Output the (x, y) coordinate of the center of the cell containing the given text.  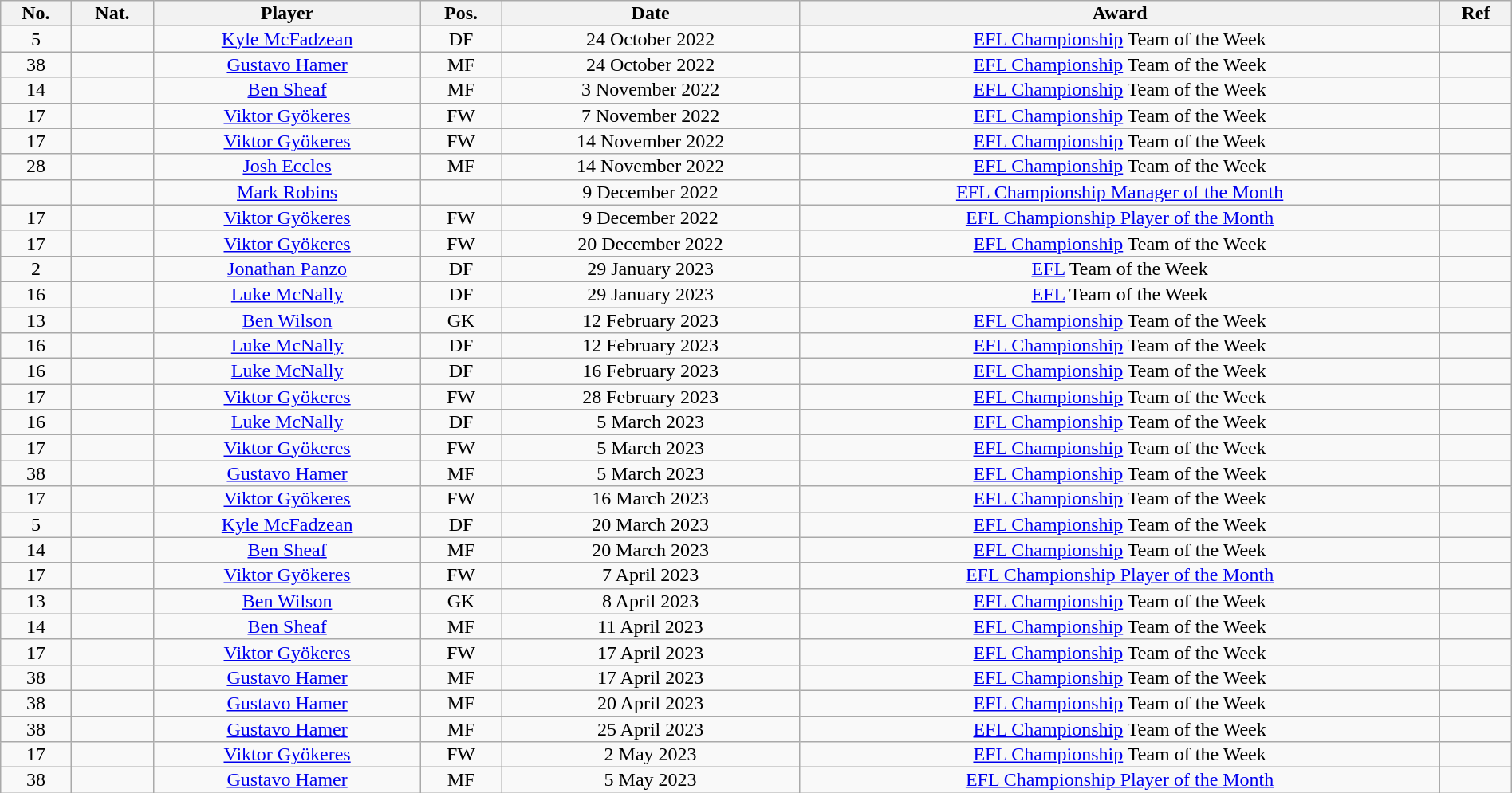
No. (36, 14)
2 May 2023 (651, 755)
Award (1120, 14)
EFL Championship Manager of the Month (1120, 192)
11 April 2023 (651, 626)
20 April 2023 (651, 703)
Mark Robins (287, 192)
5 May 2023 (651, 780)
Pos. (461, 14)
Jonathan Panzo (287, 269)
Josh Eccles (287, 167)
20 December 2022 (651, 243)
Ref (1476, 14)
25 April 2023 (651, 728)
2 (36, 269)
7 November 2022 (651, 116)
28 February 2023 (651, 397)
7 April 2023 (651, 575)
Nat. (112, 14)
16 February 2023 (651, 371)
3 November 2022 (651, 90)
8 April 2023 (651, 601)
Date (651, 14)
28 (36, 167)
Player (287, 14)
16 March 2023 (651, 499)
